Scan for the cell matching the given text and deliver its (X, Y) coordinate at center. 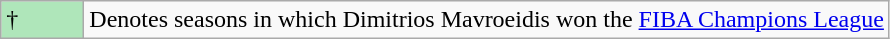
Denotes seasons in which Dimitrios Mavroeidis won the FIBA Champions League (487, 20)
† (42, 20)
